Capture the cell that displays the provided text and extract its (X, Y) central coordinate. 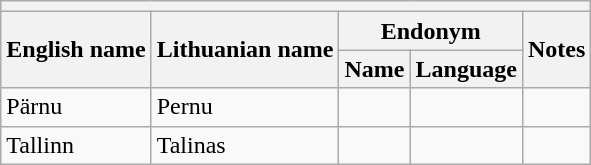
Language (466, 69)
English name (76, 50)
Tallinn (76, 145)
Pärnu (76, 107)
Name (374, 69)
Endonym (430, 31)
Pernu (245, 107)
Lithuanian name (245, 50)
Notes (556, 50)
Talinas (245, 145)
